Return the (x, y) coordinate for the center point of the cell that contains the specified text.  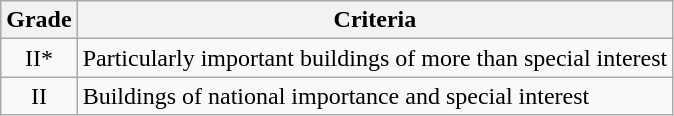
Particularly important buildings of more than special interest (375, 58)
Buildings of national importance and special interest (375, 96)
II (39, 96)
Criteria (375, 20)
Grade (39, 20)
II* (39, 58)
